Capture the cell that displays the provided text and extract its [x, y] central coordinate. 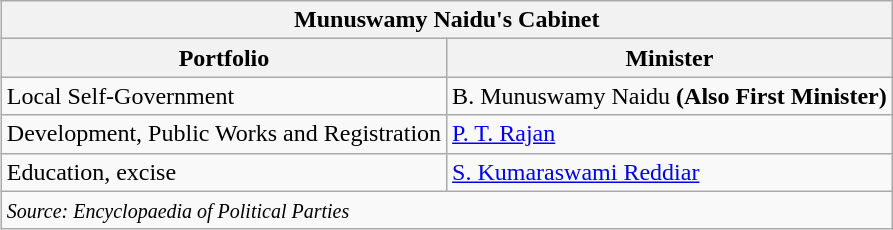
P. T. Rajan [670, 134]
Minister [670, 58]
Source: Encyclopaedia of Political Parties [446, 210]
B. Munuswamy Naidu (Also First Minister) [670, 96]
Education, excise [224, 172]
S. Kumaraswami Reddiar [670, 172]
Munuswamy Naidu's Cabinet [446, 20]
Portfolio [224, 58]
Development, Public Works and Registration [224, 134]
Local Self-Government [224, 96]
